Provide the [x, y] coordinate of the cell's center where the given text is located.  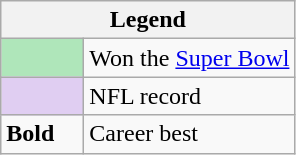
Career best [190, 134]
Bold [42, 134]
Legend [148, 20]
Won the Super Bowl [190, 58]
NFL record [190, 96]
